Detect which cell encompasses the target text, then output its [x, y] center coordinate. 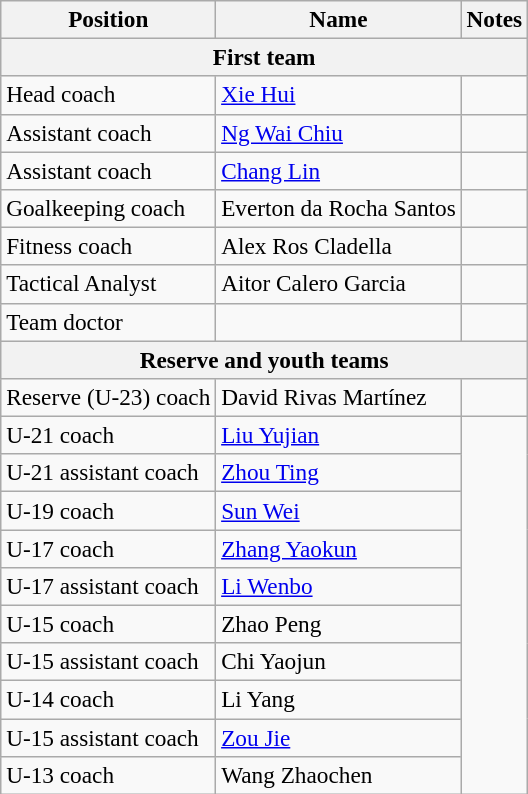
Zhao Peng [338, 624]
U-14 coach [108, 699]
Team doctor [108, 322]
Alex Ros Cladella [338, 246]
U-17 assistant coach [108, 586]
Goalkeeping coach [108, 208]
Notes [494, 19]
U-21 coach [108, 435]
Li Yang [338, 699]
Chang Lin [338, 170]
Xie Hui [338, 95]
Everton da Rocha Santos [338, 208]
Reserve (U-23) coach [108, 397]
First team [264, 57]
U-17 coach [108, 548]
Fitness coach [108, 246]
Tactical Analyst [108, 284]
U-19 coach [108, 510]
Name [338, 19]
Ng Wai Chiu [338, 133]
Zou Jie [338, 737]
David Rivas Martínez [338, 397]
U-15 coach [108, 624]
Zhou Ting [338, 473]
U-21 assistant coach [108, 473]
Position [108, 19]
Li Wenbo [338, 586]
Aitor Calero Garcia [338, 284]
Sun Wei [338, 510]
Chi Yaojun [338, 662]
Wang Zhaochen [338, 775]
Liu Yujian [338, 435]
U-13 coach [108, 775]
Zhang Yaokun [338, 548]
Head coach [108, 95]
Reserve and youth teams [264, 359]
